From the cell containing the given text, extract its center point as [x, y] coordinate. 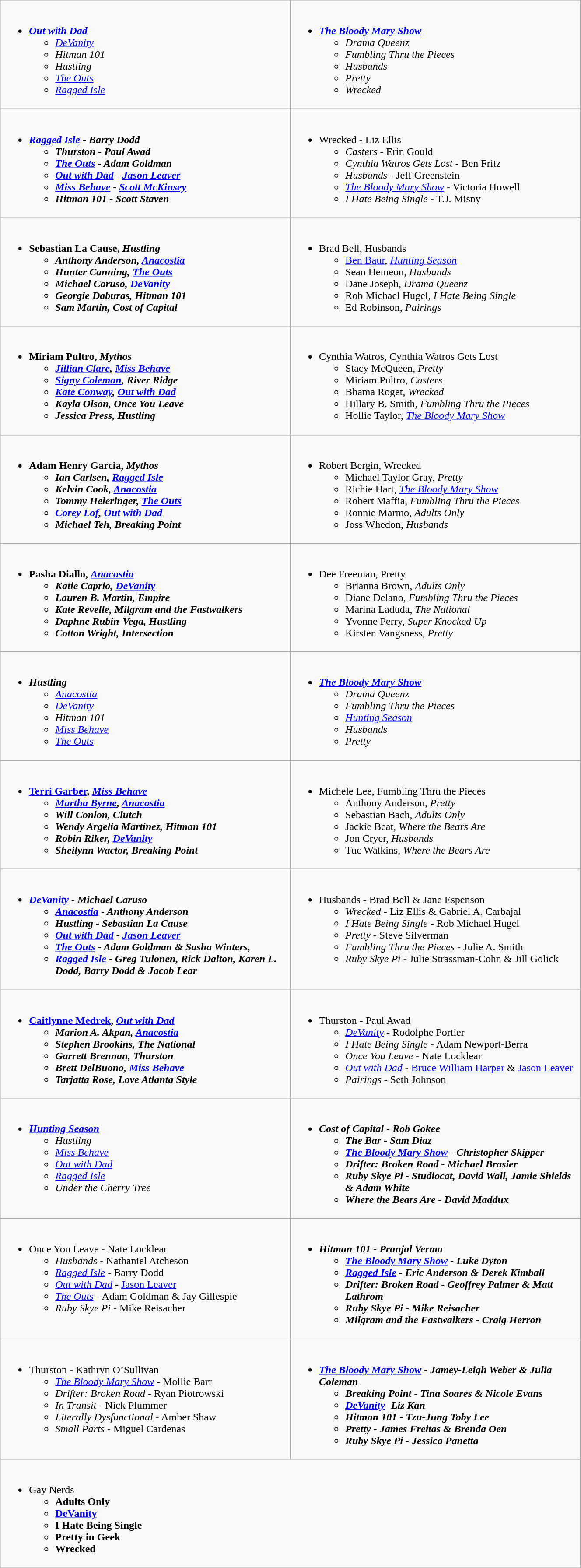
Adam Henry Garcia, MythosIan Carlsen, Ragged IsleKelvin Cook, AnacostiaTommy Heleringer, The OutsCorey Lof, Out with DadMichael Teh, Breaking Point [145, 489]
The Bloody Mary ShowDrama QueenzFumbling Thru the PiecesHunting SeasonHusbandsPretty [436, 706]
Ragged Isle - Barry DoddThurston - Paul AwadThe Outs - Adam GoldmanOut with Dad - Jason LeaverMiss Behave - Scott McKinseyHitman 101 - Scott Staven [145, 163]
Brad Bell, HusbandsBen Baur, Hunting SeasonSean Hemeon, HusbandsDane Joseph, Drama QueenzRob Michael Hugel, I Hate Being SingleEd Robinson, Pairings [436, 272]
Hunting SeasonHustlingMiss BehaveOut with DadRagged IsleUnder the Cherry Tree [145, 1158]
Out with DadDeVanityHitman 101HustlingThe OutsRagged Isle [145, 55]
Gay NerdsAdults OnlyDeVanityI Hate Being SinglePretty in GeekWrecked [290, 1514]
Miriam Pultro, MythosJillian Clare, Miss BehaveSigny Coleman, River RidgeKate Conway, Out with DadKayla Olson, Once You LeaveJessica Press, Hustling [145, 380]
The Bloody Mary ShowDrama QueenzFumbling Thru the PiecesHusbandsPrettyWrecked [436, 55]
HustlingAnacostiaDeVanityHitman 101Miss BehaveThe Outs [145, 706]
